Output the (x, y) coordinate of the center of the cell containing the given text.  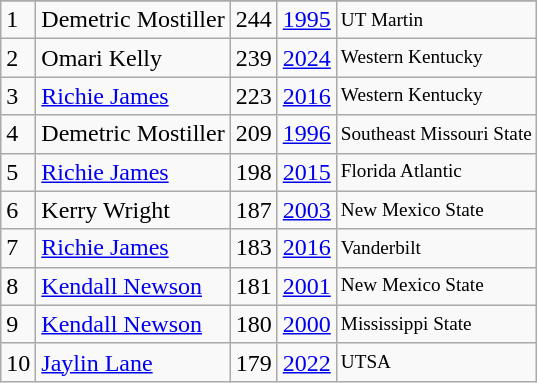
Mississippi State (436, 324)
2001 (306, 286)
UT Martin (436, 20)
2003 (306, 210)
Jaylin Lane (133, 362)
4 (18, 134)
3 (18, 96)
10 (18, 362)
180 (254, 324)
223 (254, 96)
Florida Atlantic (436, 172)
2022 (306, 362)
209 (254, 134)
2024 (306, 58)
9 (18, 324)
2015 (306, 172)
198 (254, 172)
239 (254, 58)
7 (18, 248)
183 (254, 248)
1 (18, 20)
181 (254, 286)
Omari Kelly (133, 58)
2 (18, 58)
Southeast Missouri State (436, 134)
2000 (306, 324)
Kerry Wright (133, 210)
1996 (306, 134)
UTSA (436, 362)
Vanderbilt (436, 248)
8 (18, 286)
179 (254, 362)
5 (18, 172)
244 (254, 20)
187 (254, 210)
1995 (306, 20)
6 (18, 210)
